Determine the (x, y) coordinate at the center of the cell enclosing the given text.  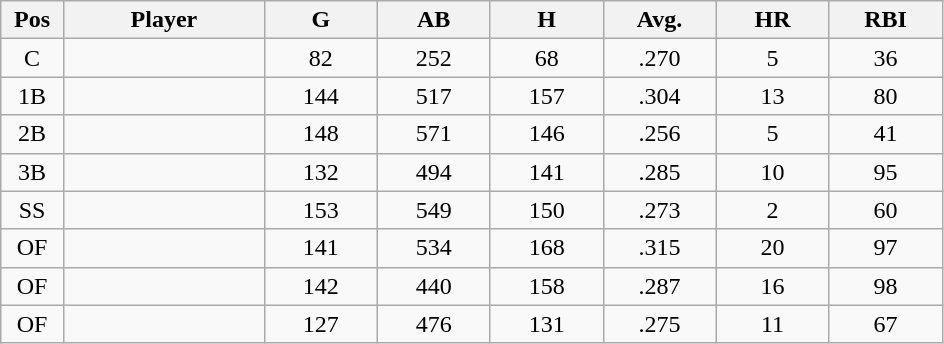
95 (886, 172)
.273 (660, 210)
148 (320, 134)
.270 (660, 58)
Player (164, 20)
.287 (660, 286)
Avg. (660, 20)
RBI (886, 20)
1B (32, 96)
440 (434, 286)
10 (772, 172)
67 (886, 324)
252 (434, 58)
.275 (660, 324)
571 (434, 134)
68 (546, 58)
144 (320, 96)
82 (320, 58)
517 (434, 96)
16 (772, 286)
127 (320, 324)
60 (886, 210)
2 (772, 210)
.285 (660, 172)
158 (546, 286)
98 (886, 286)
Pos (32, 20)
HR (772, 20)
36 (886, 58)
476 (434, 324)
132 (320, 172)
142 (320, 286)
168 (546, 248)
494 (434, 172)
153 (320, 210)
146 (546, 134)
2B (32, 134)
C (32, 58)
41 (886, 134)
549 (434, 210)
97 (886, 248)
20 (772, 248)
131 (546, 324)
11 (772, 324)
.315 (660, 248)
534 (434, 248)
.304 (660, 96)
150 (546, 210)
13 (772, 96)
80 (886, 96)
157 (546, 96)
AB (434, 20)
3B (32, 172)
G (320, 20)
.256 (660, 134)
SS (32, 210)
H (546, 20)
